Return (x, y) of the center of cell containing provided text 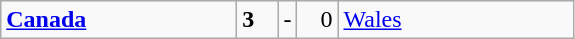
3 (258, 20)
- (288, 20)
Canada (119, 20)
0 (318, 20)
Wales (456, 20)
